Find where the given text appears and provide that cell's center as [x, y] coordinate. 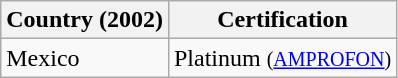
Platinum (AMPROFON) [282, 58]
Certification [282, 20]
Country (2002) [85, 20]
Mexico [85, 58]
